Output the [X, Y] coordinate of the center of the cell containing the given text.  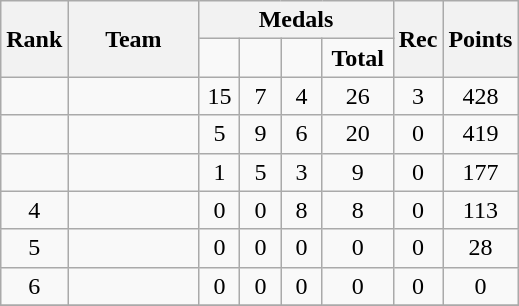
20 [358, 134]
26 [358, 96]
Points [480, 39]
15 [220, 96]
Medals [296, 20]
177 [480, 172]
1 [220, 172]
428 [480, 96]
113 [480, 210]
Total [358, 58]
Rank [34, 39]
419 [480, 134]
Team [134, 39]
28 [480, 248]
Rec [418, 39]
7 [260, 96]
